From the cell containing the given text, extract its center point as (x, y) coordinate. 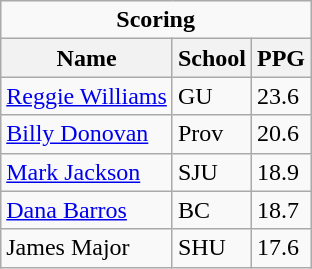
SHU (212, 248)
Dana Barros (87, 210)
20.6 (280, 134)
18.9 (280, 172)
Prov (212, 134)
18.7 (280, 210)
23.6 (280, 96)
GU (212, 96)
Reggie Williams (87, 96)
PPG (280, 58)
17.6 (280, 248)
School (212, 58)
Mark Jackson (87, 172)
Name (87, 58)
Billy Donovan (87, 134)
BC (212, 210)
Scoring (156, 20)
SJU (212, 172)
James Major (87, 248)
